Return the [X, Y] coordinate for the center point of the cell that contains the specified text.  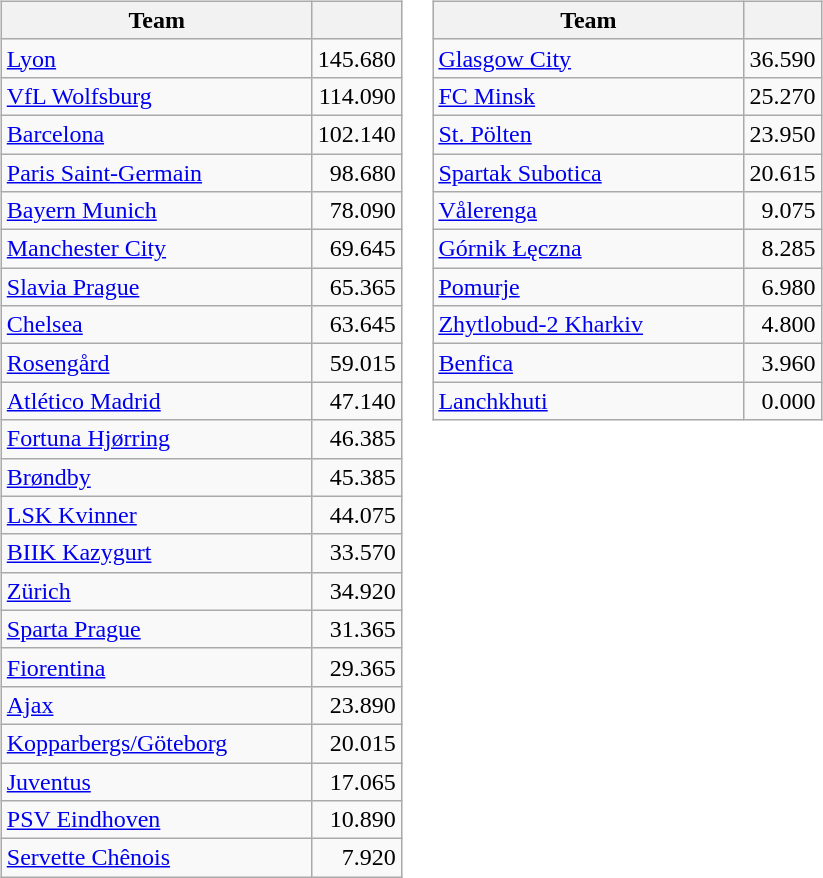
23.950 [782, 134]
36.590 [782, 58]
Vålerenga [588, 211]
Chelsea [156, 325]
23.890 [356, 705]
Rosengård [156, 363]
VfL Wolfsburg [156, 96]
7.920 [356, 858]
Zürich [156, 591]
Spartak Subotica [588, 173]
20.015 [356, 743]
98.680 [356, 173]
Glasgow City [588, 58]
Lyon [156, 58]
69.645 [356, 249]
145.680 [356, 58]
59.015 [356, 363]
3.960 [782, 363]
Fortuna Hjørring [156, 439]
0.000 [782, 401]
PSV Eindhoven [156, 820]
St. Pölten [588, 134]
Ajax [156, 705]
78.090 [356, 211]
Paris Saint-Germain [156, 173]
FC Minsk [588, 96]
33.570 [356, 553]
44.075 [356, 515]
Brøndby [156, 477]
Zhytlobud-2 Kharkiv [588, 325]
Fiorentina [156, 667]
46.385 [356, 439]
Lanchkhuti [588, 401]
Bayern Munich [156, 211]
47.140 [356, 401]
65.365 [356, 287]
Juventus [156, 781]
Servette Chênois [156, 858]
25.270 [782, 96]
10.890 [356, 820]
114.090 [356, 96]
31.365 [356, 629]
102.140 [356, 134]
17.065 [356, 781]
29.365 [356, 667]
LSK Kvinner [156, 515]
Benfica [588, 363]
9.075 [782, 211]
6.980 [782, 287]
Manchester City [156, 249]
Atlético Madrid [156, 401]
Kopparbergs/Göteborg [156, 743]
Slavia Prague [156, 287]
45.385 [356, 477]
Górnik Łęczna [588, 249]
Pomurje [588, 287]
4.800 [782, 325]
Sparta Prague [156, 629]
20.615 [782, 173]
63.645 [356, 325]
8.285 [782, 249]
BIIK Kazygurt [156, 553]
Barcelona [156, 134]
34.920 [356, 591]
